From the cell containing the given text, extract its center point as [x, y] coordinate. 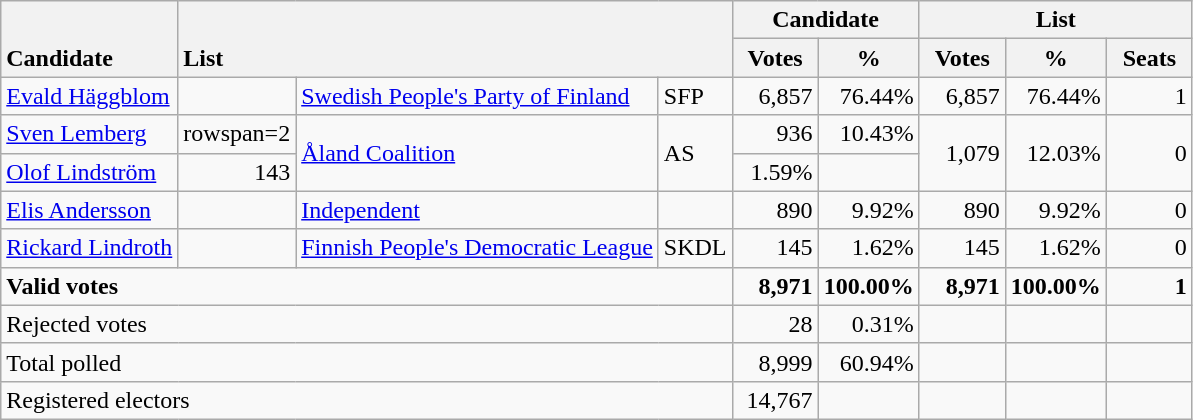
Independent [478, 210]
Total polled [366, 362]
Finnish People's Democratic League [478, 248]
0.31% [868, 324]
1.59% [775, 172]
Rejected votes [366, 324]
Swedish People's Party of Finland [478, 96]
10.43% [868, 134]
Seats [1149, 58]
936 [775, 134]
143 [237, 172]
Valid votes [366, 286]
Evald Häggblom [90, 96]
Olof Lindström [90, 172]
60.94% [868, 362]
AS [695, 153]
Rickard Lindroth [90, 248]
28 [775, 324]
Elis Andersson [90, 210]
8,999 [775, 362]
rowspan=2 [237, 134]
SFP [695, 96]
Sven Lemberg [90, 134]
Åland Coalition [478, 153]
14,767 [775, 400]
SKDL [695, 248]
12.03% [1056, 153]
1,079 [962, 153]
Registered electors [366, 400]
